Scan for the cell matching the given text and deliver its [x, y] coordinate at center. 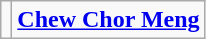
Chew Chor Meng [108, 20]
